Scan for the cell matching the given text and deliver its (X, Y) coordinate at center. 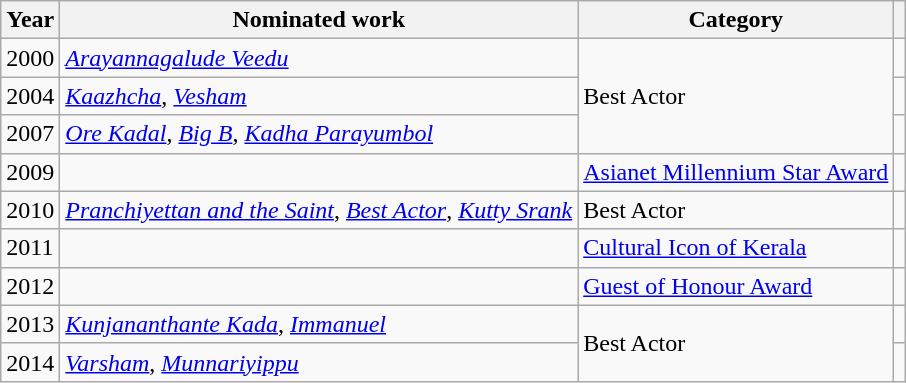
Cultural Icon of Kerala (736, 248)
Nominated work (319, 20)
Pranchiyettan and the Saint, Best Actor, Kutty Srank (319, 210)
2007 (30, 134)
2004 (30, 96)
Guest of Honour Award (736, 286)
Year (30, 20)
Varsham, Munnariyippu (319, 362)
2011 (30, 248)
Category (736, 20)
Arayannagalude Veedu (319, 58)
Kaazhcha, Vesham (319, 96)
Kunjananthante Kada, Immanuel (319, 324)
2012 (30, 286)
2009 (30, 172)
2014 (30, 362)
2013 (30, 324)
2000 (30, 58)
Asianet Millennium Star Award (736, 172)
Ore Kadal, Big B, Kadha Parayumbol (319, 134)
2010 (30, 210)
